Extract the (x, y) coordinate from the center of the cell holding the provided text.  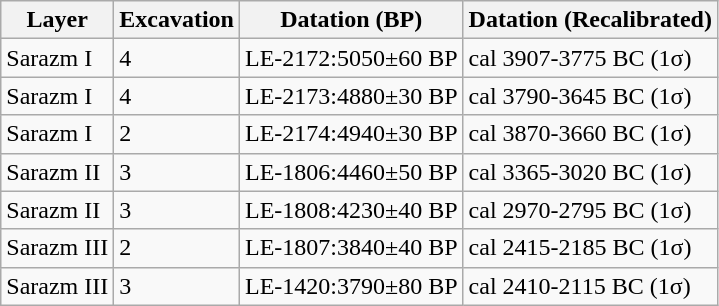
cal 3907-3775 BC (1σ) (590, 58)
cal 2410-2115 BC (1σ) (590, 286)
Datation (BP) (352, 20)
cal 2970-2795 BC (1σ) (590, 210)
LE-1808:4230±40 BP (352, 210)
LE-1420:3790±80 BP (352, 286)
LE-2173:4880±30 BP (352, 96)
cal 3790-3645 BC (1σ) (590, 96)
cal 3365-3020 BC (1σ) (590, 172)
Excavation (177, 20)
LE-1806:4460±50 BP (352, 172)
LE-2172:5050±60 BP (352, 58)
LE-1807:3840±40 BP (352, 248)
Layer (58, 20)
cal 2415-2185 BC (1σ) (590, 248)
Datation (Recalibrated) (590, 20)
cal 3870-3660 BC (1σ) (590, 134)
LE-2174:4940±30 BP (352, 134)
